Identify which cell holds the provided text, then report its [X, Y] central coordinate. 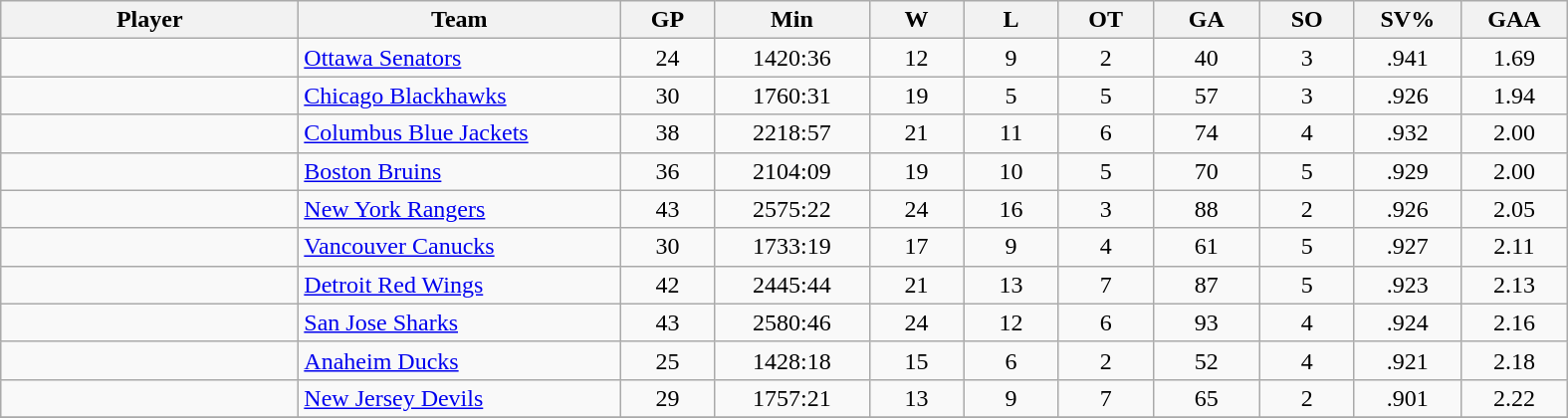
36 [667, 171]
42 [667, 285]
New Jersey Devils [460, 398]
11 [1011, 133]
93 [1207, 322]
1420:36 [792, 58]
Columbus Blue Jackets [460, 133]
Anaheim Ducks [460, 360]
.927 [1408, 247]
25 [667, 360]
2.13 [1513, 285]
15 [916, 360]
1733:19 [792, 247]
2445:44 [792, 285]
70 [1207, 171]
Min [792, 20]
GP [667, 20]
2104:09 [792, 171]
29 [667, 398]
2.11 [1513, 247]
2.22 [1513, 398]
W [916, 20]
Ottawa Senators [460, 58]
SV% [1408, 20]
.921 [1408, 360]
61 [1207, 247]
Player [149, 20]
1757:21 [792, 398]
17 [916, 247]
Detroit Red Wings [460, 285]
.932 [1408, 133]
2.16 [1513, 322]
1428:18 [792, 360]
1760:31 [792, 96]
.923 [1408, 285]
38 [667, 133]
87 [1207, 285]
1.69 [1513, 58]
52 [1207, 360]
16 [1011, 209]
L [1011, 20]
San Jose Sharks [460, 322]
2580:46 [792, 322]
.941 [1408, 58]
1.94 [1513, 96]
Boston Bruins [460, 171]
2.18 [1513, 360]
74 [1207, 133]
SO [1306, 20]
GAA [1513, 20]
.929 [1408, 171]
2.05 [1513, 209]
2218:57 [792, 133]
Team [460, 20]
.924 [1408, 322]
GA [1207, 20]
10 [1011, 171]
40 [1207, 58]
65 [1207, 398]
57 [1207, 96]
Chicago Blackhawks [460, 96]
Vancouver Canucks [460, 247]
88 [1207, 209]
OT [1105, 20]
New York Rangers [460, 209]
2575:22 [792, 209]
.901 [1408, 398]
